Identify which cell holds the provided text, then report its (x, y) central coordinate. 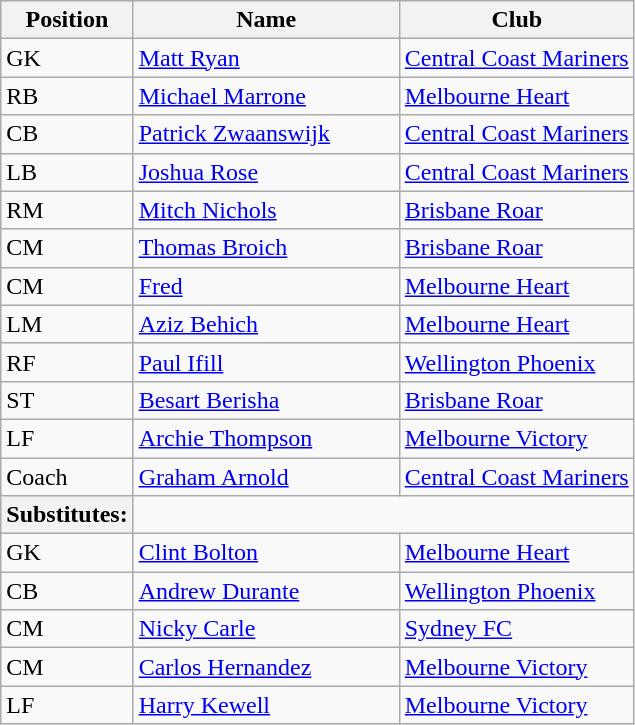
Substitutes: (67, 515)
LB (67, 172)
Position (67, 20)
RF (67, 362)
Paul Ifill (266, 362)
Mitch Nichols (266, 210)
Nicky Carle (266, 629)
Patrick Zwaanswijk (266, 134)
LM (67, 324)
RM (67, 210)
Thomas Broich (266, 248)
Name (266, 20)
Graham Arnold (266, 477)
Coach (67, 477)
Matt Ryan (266, 58)
Besart Berisha (266, 400)
Club (516, 20)
Fred (266, 286)
Michael Marrone (266, 96)
Sydney FC (516, 629)
Clint Bolton (266, 553)
Andrew Durante (266, 591)
Archie Thompson (266, 438)
ST (67, 400)
Harry Kewell (266, 705)
Aziz Behich (266, 324)
RB (67, 96)
Carlos Hernandez (266, 667)
Joshua Rose (266, 172)
